From the cell containing the given text, extract its center point as (X, Y) coordinate. 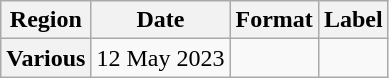
Label (353, 20)
Date (160, 20)
Region (46, 20)
12 May 2023 (160, 58)
Various (46, 58)
Format (274, 20)
